Scan for the cell matching the given text and deliver its (X, Y) coordinate at center. 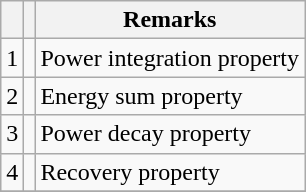
Power decay property (170, 134)
Energy sum property (170, 96)
Power integration property (170, 58)
1 (12, 58)
4 (12, 172)
2 (12, 96)
Recovery property (170, 172)
Remarks (170, 20)
3 (12, 134)
